Capture the cell that displays the provided text and extract its [x, y] central coordinate. 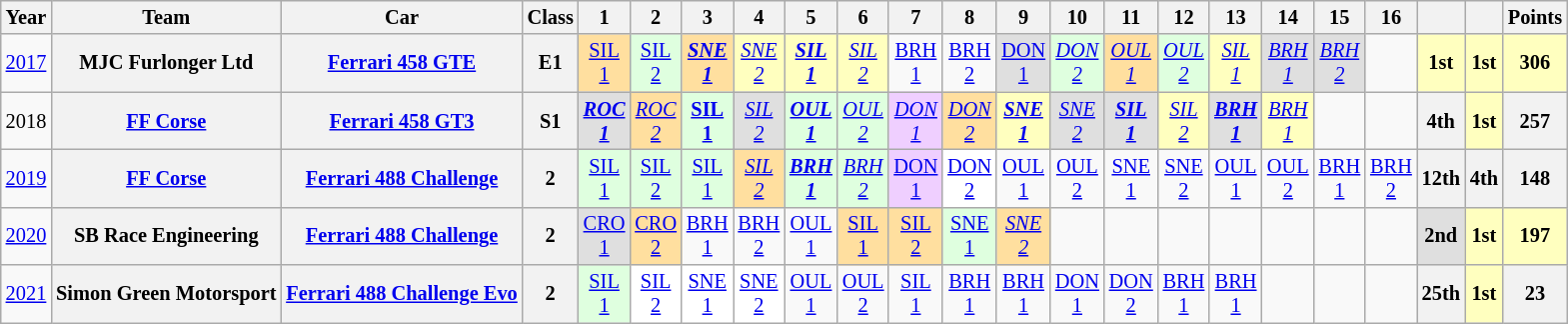
306 [1535, 63]
Class [551, 17]
Ferrari 458 GT3 [402, 121]
ROC1 [605, 121]
6 [863, 17]
2021 [26, 294]
ROC2 [656, 121]
11 [1131, 17]
4 [760, 17]
CRO1 [605, 236]
Ferrari 458 GTE [402, 63]
12 [1184, 17]
SB Race Engineering [166, 236]
1 [605, 17]
Year [26, 17]
S1 [551, 121]
9 [1023, 17]
3 [708, 17]
16 [1391, 17]
23 [1535, 294]
Points [1535, 17]
MJC Furlonger Ltd [166, 63]
15 [1340, 17]
E1 [551, 63]
2017 [26, 63]
Ferrari 488 Challenge Evo [402, 294]
10 [1077, 17]
25th [1441, 294]
12th [1441, 178]
197 [1535, 236]
Car [402, 17]
2020 [26, 236]
2018 [26, 121]
5 [811, 17]
13 [1235, 17]
14 [1288, 17]
Team [166, 17]
2019 [26, 178]
7 [915, 17]
Simon Green Motorsport [166, 294]
148 [1535, 178]
2nd [1441, 236]
8 [969, 17]
257 [1535, 121]
CRO2 [656, 236]
